Locate the cell with the specified text and output its [X, Y] center coordinate. 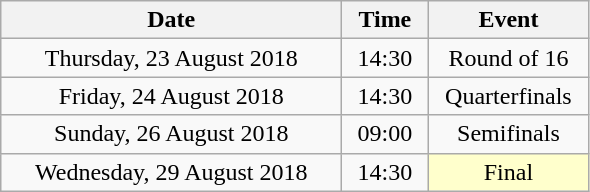
Time [385, 20]
Friday, 24 August 2018 [172, 96]
Thursday, 23 August 2018 [172, 58]
Date [172, 20]
09:00 [385, 134]
Wednesday, 29 August 2018 [172, 172]
Quarterfinals [508, 96]
Round of 16 [508, 58]
Event [508, 20]
Sunday, 26 August 2018 [172, 134]
Semifinals [508, 134]
Final [508, 172]
